Locate the cell with the specified text and output its (X, Y) center coordinate. 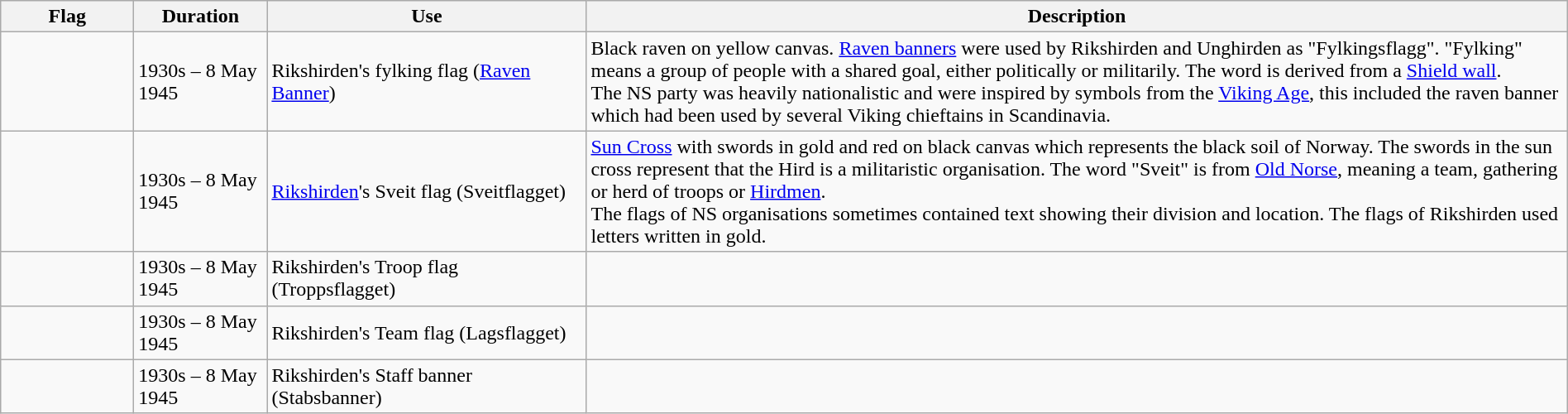
Duration (200, 17)
Description (1077, 17)
Flag (68, 17)
Rikshirden's Troop flag (Troppsflagget) (427, 278)
Rikshirden's Team flag (Lagsflagget) (427, 333)
Rikshirden's Sveit flag (Sveitflagget) (427, 191)
Rikshirden's Staff banner (Stabsbanner) (427, 386)
Use (427, 17)
Rikshirden's fylking flag (Raven Banner) (427, 81)
